For the text-containing cell, return its midpoint in [X, Y] coordinate format. 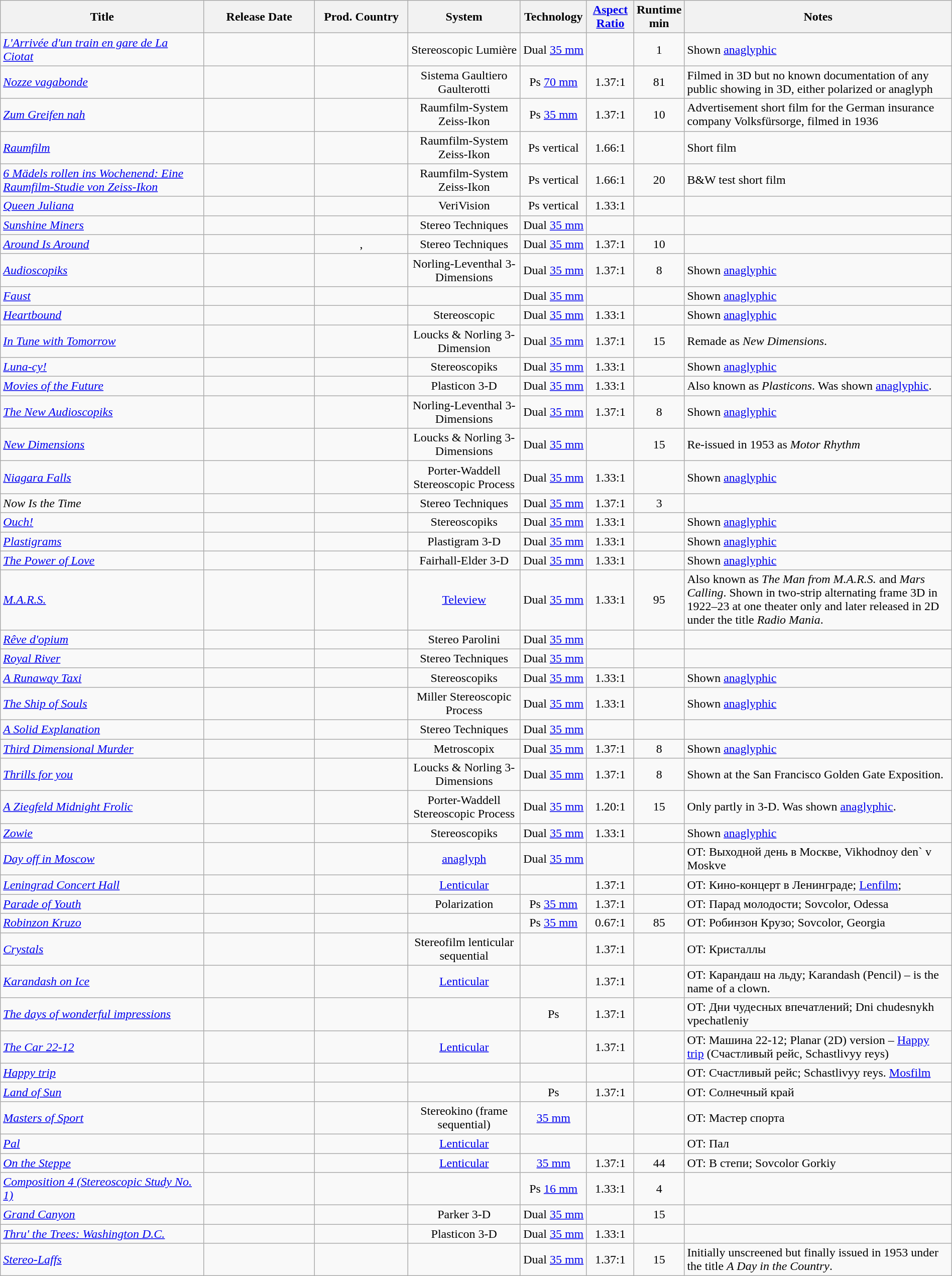
In Tune with Tomorrow [102, 340]
Around Is Around [102, 244]
The Ship of Souls [102, 703]
Rêve d'opium [102, 639]
Composition 4 (Stereoscopic Study No. 1) [102, 1189]
Technology [553, 17]
, [362, 244]
On the Steppe [102, 1163]
Land of Sun [102, 1092]
Teleview [464, 600]
Remade as New Dimensions. [818, 340]
3 [659, 503]
OT: Карандаш на льду; Karandash (Pencil) – is the name of a clown. [818, 981]
Stereoscopic [464, 315]
4 [659, 1189]
Notes [818, 17]
Title [102, 17]
44 [659, 1163]
anaglyph [464, 859]
A Ziegfeld Midnight Frolic [102, 807]
B&W test short film [818, 180]
Ps 16 mm [553, 1189]
Sunshine Miners [102, 225]
0.67:1 [610, 923]
OT: Кино-концерт в Ленинграде; Lenfilm; [818, 885]
95 [659, 600]
Leningrad Concert Hall [102, 885]
Parade of Youth [102, 904]
OT: В степи; Sovcolor Gorkiy [818, 1163]
OT: Солнечный край [818, 1092]
The days of wonderful impressions [102, 1014]
OT: Пал [818, 1143]
The New Audioscopiks [102, 412]
Stereofilm lenticular sequential [464, 949]
New Dimensions [102, 445]
Plastigrams [102, 541]
Nozze vagabonde [102, 82]
Now Is the Time [102, 503]
The Power of Love [102, 560]
Karandash on Ice [102, 981]
Zowie [102, 833]
Stereo-Laffs [102, 1259]
81 [659, 82]
Ps 70 mm [553, 82]
Niagara Falls [102, 477]
Short film [818, 148]
Only partly in 3-D. Was shown anaglyphic. [818, 807]
Raumfilm [102, 148]
Plastigram 3-D [464, 541]
Faust [102, 296]
Prod. Country [362, 17]
85 [659, 923]
Sistema Gaultiero Gaulterotti [464, 82]
Thru' the Trees: Washington D.C. [102, 1234]
Stereokino (frame sequential) [464, 1118]
Release Date [259, 17]
Robinzon Kruzo [102, 923]
System [464, 17]
Crystals [102, 949]
Fairhall-Elder 3-D [464, 560]
Thrills for you [102, 774]
Heartbound [102, 315]
Parker 3-D [464, 1215]
Grand Canyon [102, 1215]
Zum Greifen nah [102, 114]
Polarization [464, 904]
Third Dimensional Murder [102, 749]
Pal [102, 1143]
OT: Парад молодости; Sovcolor, Odessa [818, 904]
OT: Робинзон Крузо; Sovcolor, Georgia [818, 923]
M.A.R.S. [102, 600]
Runtime min [659, 17]
1 [659, 49]
Also known as Plasticons. Was shown anaglyphic. [818, 386]
Stereoscopic Lumière [464, 49]
1.20:1 [610, 807]
Luna-cy! [102, 367]
A Solid Explanation [102, 729]
The Car 22-12 [102, 1047]
Metroscopix [464, 749]
OT: Выходной день в Москве, Vikhodnoy den` v Moskve [818, 859]
Movies of the Future [102, 386]
L'Arrivée d'un train en gare de La Ciotat [102, 49]
Happy trip [102, 1073]
OT: Счастливый рейс; Schastlivyy reys. Mosfilm [818, 1073]
Shown at the San Francisco Golden Gate Exposition. [818, 774]
OT: Дни чудесных впечатлений; Dni chudesnykh vpechatleniy [818, 1014]
Day off in Moscow [102, 859]
Masters of Sport [102, 1118]
Audioscopiks [102, 270]
Stereo Parolini [464, 639]
Royal River [102, 658]
OT: Мастер спорта [818, 1118]
A Runaway Taxi [102, 677]
OT: Машина 22-12; Planar (2D) version – Happy trip (Счастливый рейс, Schastlivyy reys) [818, 1047]
Miller Stereoscopic Process [464, 703]
Loucks & Norling 3-Dimension [464, 340]
Ouch! [102, 522]
Queen Juliana [102, 206]
Re-issued in 1953 as Motor Rhythm [818, 445]
Advertisement short film for the German insurance company Volksfürsorge, filmed in 1936 [818, 114]
6 Mädels rollen ins Wochenend: Eine Raumfilm-Studie von Zeiss-Ikon [102, 180]
OT: Кристаллы [818, 949]
VeriVision [464, 206]
Filmed in 3D but no known documentation of any public showing in 3D, either polarized or anaglyph [818, 82]
Aspect Ratio [610, 17]
Initially unscreened but finally issued in 1953 under the title A Day in the Country. [818, 1259]
20 [659, 180]
